Identify which cell holds the provided text, then report its (X, Y) central coordinate. 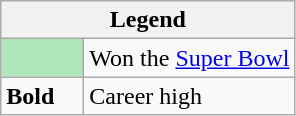
Bold (42, 96)
Career high (190, 96)
Legend (148, 20)
Won the Super Bowl (190, 58)
